Search for the cell housing the specified text and yield its (X, Y) center coordinate. 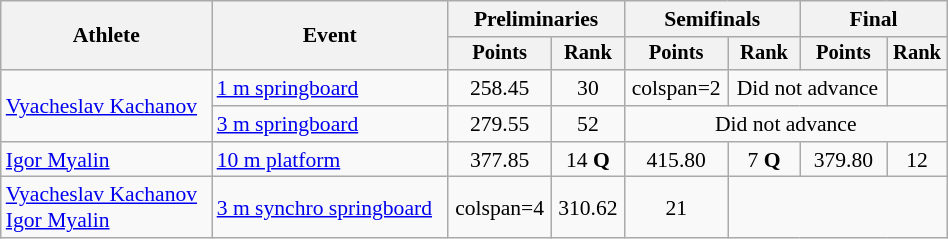
Vyacheslav Kachanov (106, 106)
14 Q (588, 160)
Event (330, 36)
Final (874, 19)
1 m springboard (330, 88)
Semifinals (712, 19)
colspan=2 (676, 88)
279.55 (500, 124)
12 (917, 160)
colspan=4 (500, 208)
10 m platform (330, 160)
21 (676, 208)
379.80 (844, 160)
3 m synchro springboard (330, 208)
Igor Myalin (106, 160)
Athlete (106, 36)
52 (588, 124)
7 Q (764, 160)
Preliminaries (536, 19)
Vyacheslav KachanovIgor Myalin (106, 208)
415.80 (676, 160)
3 m springboard (330, 124)
258.45 (500, 88)
310.62 (588, 208)
30 (588, 88)
377.85 (500, 160)
